Find where the given text appears and provide that cell's center as [X, Y] coordinate. 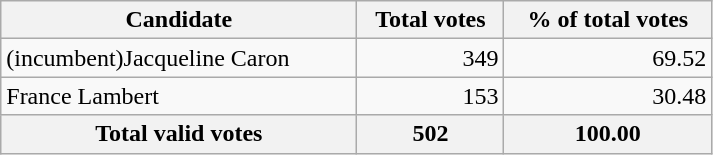
153 [430, 96]
349 [430, 58]
France Lambert [179, 96]
69.52 [608, 58]
502 [430, 134]
Candidate [179, 20]
Total valid votes [179, 134]
100.00 [608, 134]
% of total votes [608, 20]
(incumbent)Jacqueline Caron [179, 58]
Total votes [430, 20]
30.48 [608, 96]
